Capture the cell that displays the provided text and extract its (x, y) central coordinate. 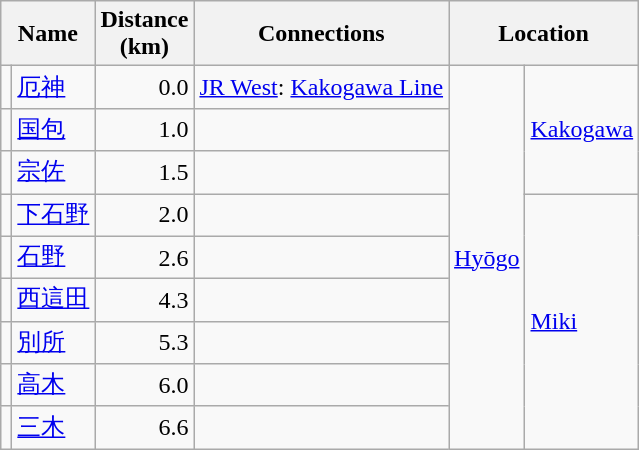
西這田 (54, 300)
Location (544, 34)
5.3 (144, 342)
厄神 (54, 88)
三木 (54, 428)
Distance (km) (144, 34)
6.6 (144, 428)
1.0 (144, 130)
Name (48, 34)
Connections (322, 34)
Kakogawa (582, 130)
下石野 (54, 216)
別所 (54, 342)
高木 (54, 386)
0.0 (144, 88)
4.3 (144, 300)
2.0 (144, 216)
宗佐 (54, 172)
Hyōgo (487, 258)
Miki (582, 322)
2.6 (144, 258)
6.0 (144, 386)
国包 (54, 130)
1.5 (144, 172)
JR West: Kakogawa Line (322, 88)
石野 (54, 258)
